Detect which cell encompasses the target text, then output its (x, y) center coordinate. 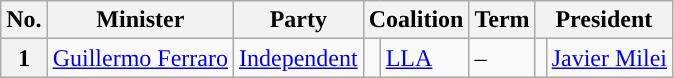
1 (24, 58)
Coalition (416, 20)
Independent (299, 58)
LLA (424, 58)
No. (24, 20)
Party (299, 20)
Guillermo Ferraro (140, 58)
Javier Milei (609, 58)
– (502, 58)
Term (502, 20)
President (604, 20)
Minister (140, 20)
